Pinpoint the cell where the given text exists, returning its (x, y) midpoint coordinate. 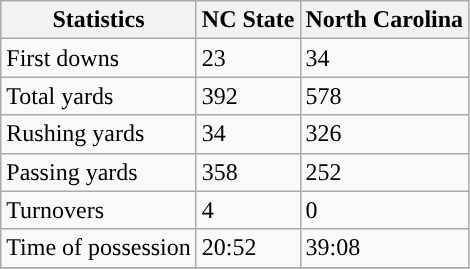
Passing yards (99, 172)
NC State (248, 20)
0 (384, 210)
392 (248, 96)
Total yards (99, 96)
Time of possession (99, 248)
Statistics (99, 20)
23 (248, 58)
39:08 (384, 248)
North Carolina (384, 20)
First downs (99, 58)
358 (248, 172)
20:52 (248, 248)
252 (384, 172)
578 (384, 96)
Turnovers (99, 210)
4 (248, 210)
326 (384, 134)
Rushing yards (99, 134)
